Determine the [X, Y] coordinate at the center of the cell enclosing the given text.  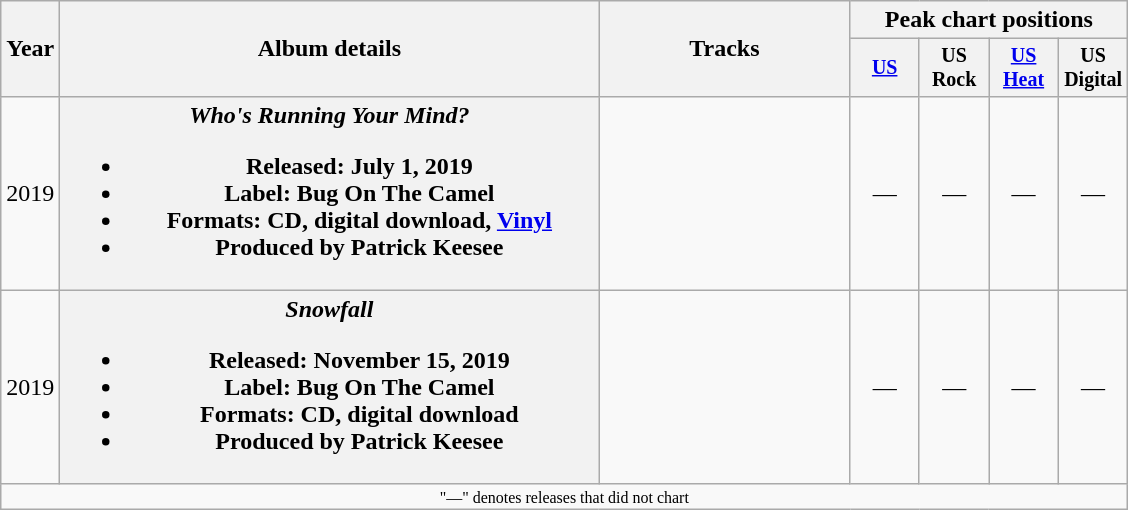
US Heat [1024, 68]
US Digital [1092, 68]
Album details [330, 49]
Who's Running Your Mind?Released: July 1, 2019Label: Bug On The CamelFormats: CD, digital download, VinylProduced by Patrick Keesee [330, 193]
"—" denotes releases that did not chart [564, 496]
Year [30, 49]
US Rock [954, 68]
US [884, 68]
Peak chart positions [989, 20]
SnowfallReleased: November 15, 2019Label: Bug On The CamelFormats: CD, digital downloadProduced by Patrick Keesee [330, 387]
Tracks [724, 49]
